Return the (X, Y) coordinate for the center point of the cell that contains the specified text.  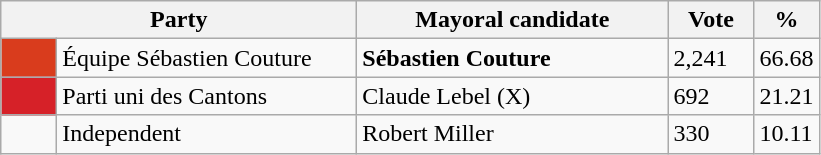
Party (179, 20)
Vote (711, 20)
10.11 (786, 134)
330 (711, 134)
Claude Lebel (X) (512, 96)
Équipe Sébastien Couture (207, 58)
Sébastien Couture (512, 58)
Independent (207, 134)
2,241 (711, 58)
66.68 (786, 58)
Parti uni des Cantons (207, 96)
21.21 (786, 96)
692 (711, 96)
Robert Miller (512, 134)
Mayoral candidate (512, 20)
% (786, 20)
